Locate the cell with the specified text and output its (x, y) center coordinate. 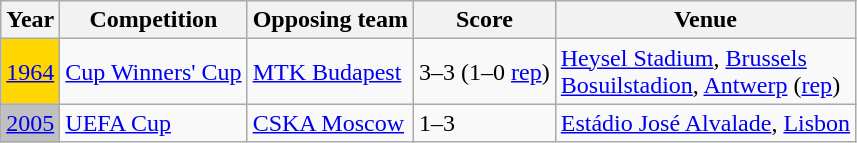
Opposing team (330, 20)
Estádio José Alvalade, Lisbon (705, 123)
Competition (154, 20)
2005 (30, 123)
3–3 (1–0 rep) (485, 72)
Venue (705, 20)
Heysel Stadium, Brussels Bosuilstadion, Antwerp (rep) (705, 72)
Cup Winners' Cup (154, 72)
Score (485, 20)
MTK Budapest (330, 72)
1–3 (485, 123)
1964 (30, 72)
UEFA Cup (154, 123)
CSKA Moscow (330, 123)
Year (30, 20)
